From the cell containing the given text, extract its center point as [x, y] coordinate. 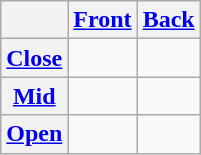
Back [168, 20]
Open [34, 134]
Front [102, 20]
Close [34, 58]
Mid [34, 96]
